From the cell containing the given text, extract its center point as [X, Y] coordinate. 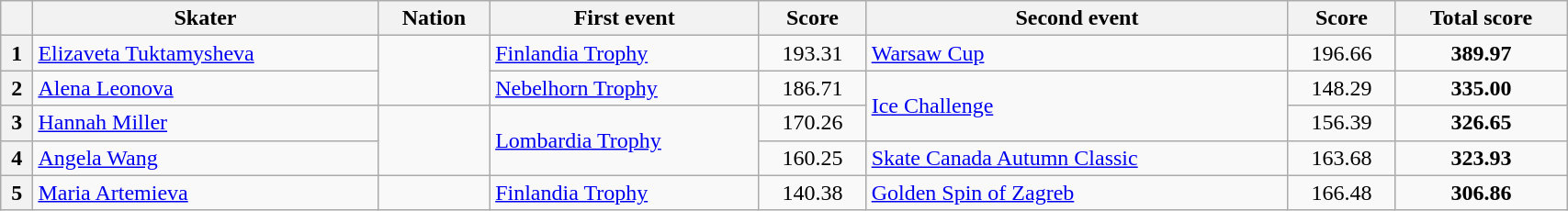
Nebelhorn Trophy [625, 88]
Warsaw Cup [1077, 53]
Nation [434, 18]
Hannah Miller [206, 123]
306.86 [1481, 193]
Second event [1077, 18]
326.65 [1481, 123]
Angela Wang [206, 158]
323.93 [1481, 158]
Maria Artemieva [206, 193]
156.39 [1341, 123]
Lombardia Trophy [625, 140]
196.66 [1341, 53]
140.38 [812, 193]
3 [17, 123]
1 [17, 53]
166.48 [1341, 193]
163.68 [1341, 158]
Skater [206, 18]
Alena Leonova [206, 88]
186.71 [812, 88]
160.25 [812, 158]
First event [625, 18]
148.29 [1341, 88]
5 [17, 193]
Elizaveta Tuktamysheva [206, 53]
Skate Canada Autumn Classic [1077, 158]
Total score [1481, 18]
193.31 [812, 53]
4 [17, 158]
389.97 [1481, 53]
Ice Challenge [1077, 105]
2 [17, 88]
170.26 [812, 123]
335.00 [1481, 88]
Golden Spin of Zagreb [1077, 193]
